Return the [x, y] coordinate for the center point of the cell that contains the specified text.  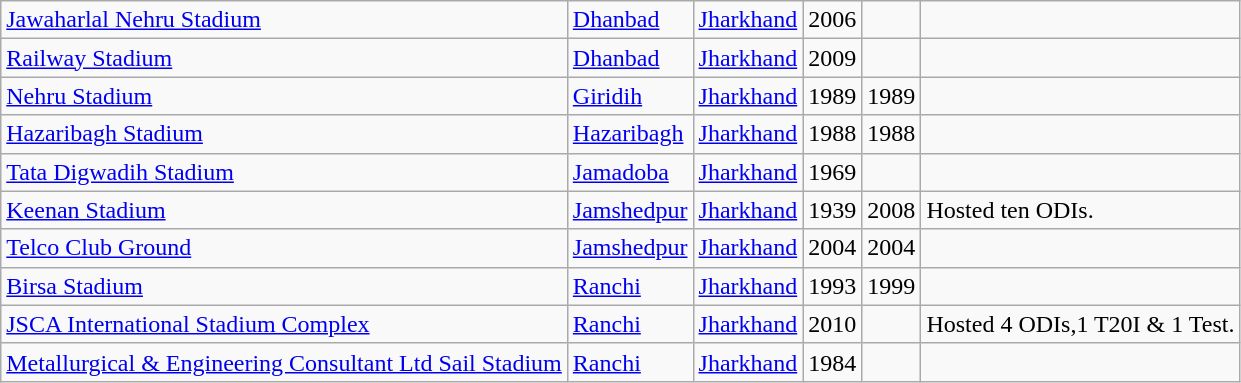
2010 [832, 324]
1969 [832, 172]
2009 [832, 58]
Jawaharlal Nehru Stadium [284, 20]
2008 [892, 210]
Telco Club Ground [284, 248]
Railway Stadium [284, 58]
1984 [832, 362]
Jamadoba [630, 172]
2006 [832, 20]
Hosted ten ODIs. [1080, 210]
1999 [892, 286]
Tata Digwadih Stadium [284, 172]
Birsa Stadium [284, 286]
Nehru Stadium [284, 96]
1993 [832, 286]
Metallurgical & Engineering Consultant Ltd Sail Stadium [284, 362]
Hosted 4 ODIs,1 T20I & 1 Test. [1080, 324]
1939 [832, 210]
Giridih [630, 96]
Keenan Stadium [284, 210]
Hazaribagh Stadium [284, 134]
Hazaribagh [630, 134]
JSCA International Stadium Complex [284, 324]
